Determine the (X, Y) coordinate at the center of the cell enclosing the given text.  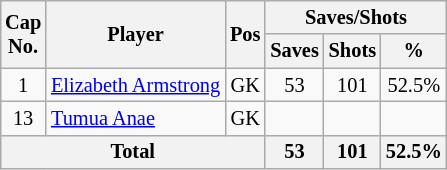
13 (23, 118)
1 (23, 85)
Elizabeth Armstrong (136, 85)
Saves/Shots (356, 17)
Total (132, 152)
Tumua Anae (136, 118)
% (414, 51)
Player (136, 34)
Shots (352, 51)
Pos (245, 34)
Saves (294, 51)
CapNo. (23, 34)
